Find where the given text appears and provide that cell's center as [X, Y] coordinate. 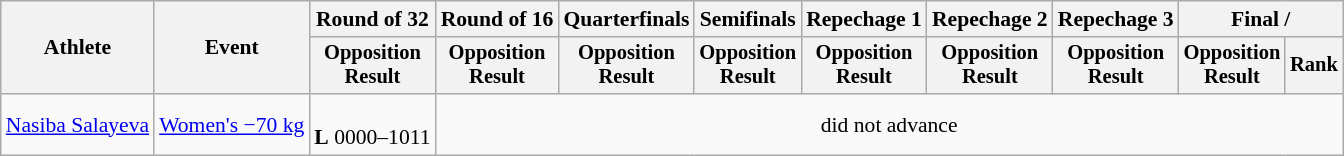
Repechage 3 [1116, 19]
Women's −70 kg [232, 124]
Athlete [78, 48]
Repechage 2 [990, 19]
did not advance [890, 124]
Round of 32 [372, 19]
Round of 16 [498, 19]
L 0000–1011 [372, 124]
Final / [1261, 19]
Rank [1314, 66]
Repechage 1 [864, 19]
Semifinals [748, 19]
Nasiba Salayeva [78, 124]
Event [232, 48]
Quarterfinals [626, 19]
